For the text-containing cell, return its midpoint in [X, Y] coordinate format. 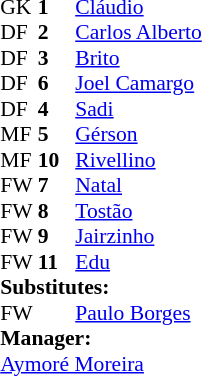
11 [57, 262]
10 [57, 160]
Tostão [138, 211]
Sadi [138, 109]
Manager: [101, 339]
6 [57, 83]
5 [57, 135]
Substitutes: [101, 287]
Rivellino [138, 160]
9 [57, 237]
3 [57, 58]
Paulo Borges [138, 313]
7 [57, 185]
Joel Camargo [138, 83]
Natal [138, 185]
2 [57, 33]
Gérson [138, 135]
8 [57, 211]
Edu [138, 262]
4 [57, 109]
Jairzinho [138, 237]
Carlos Alberto [138, 33]
Brito [138, 58]
